Locate the cell with the specified text and output its (x, y) center coordinate. 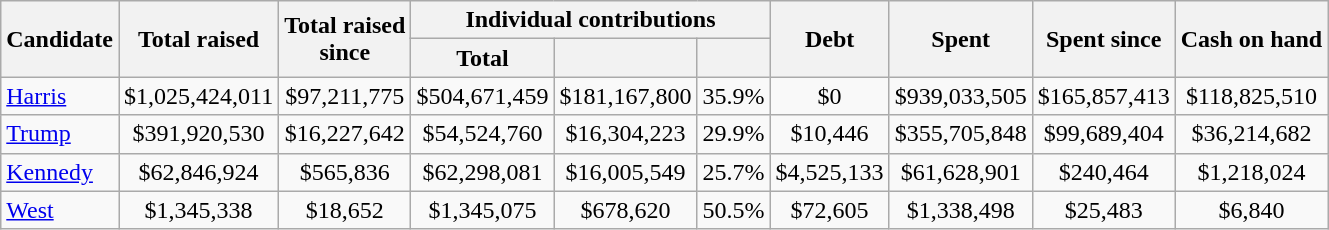
Spent (960, 39)
$678,620 (626, 210)
$1,218,024 (1251, 172)
$16,227,642 (345, 134)
Total (482, 58)
$1,345,075 (482, 210)
$355,705,848 (960, 134)
$1,338,498 (960, 210)
$4,525,133 (830, 172)
Harris (60, 96)
$62,298,081 (482, 172)
$391,920,530 (198, 134)
Total raised (198, 39)
$72,605 (830, 210)
$36,214,682 (1251, 134)
$54,524,760 (482, 134)
$97,211,775 (345, 96)
Debt (830, 39)
25.7% (734, 172)
Total raisedsince (345, 39)
$939,033,505 (960, 96)
Candidate (60, 39)
$99,689,404 (1104, 134)
$61,628,901 (960, 172)
29.9% (734, 134)
$118,825,510 (1251, 96)
$16,304,223 (626, 134)
$240,464 (1104, 172)
$565,836 (345, 172)
Kennedy (60, 172)
West (60, 210)
$10,446 (830, 134)
$181,167,800 (626, 96)
$16,005,549 (626, 172)
Spent since (1104, 39)
$165,857,413 (1104, 96)
$6,840 (1251, 210)
$1,345,338 (198, 210)
Cash on hand (1251, 39)
$504,671,459 (482, 96)
Trump (60, 134)
Individual contributions (590, 20)
$18,652 (345, 210)
$62,846,924 (198, 172)
$25,483 (1104, 210)
35.9% (734, 96)
50.5% (734, 210)
$0 (830, 96)
$1,025,424,011 (198, 96)
